Return (x, y) of the center of cell containing provided text 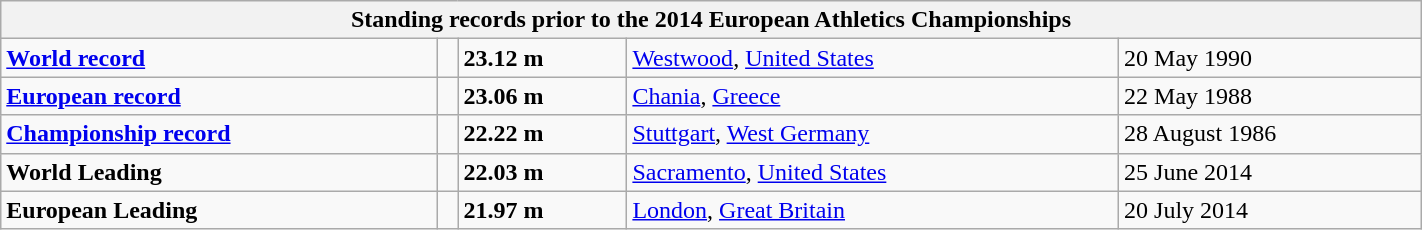
Standing records prior to the 2014 European Athletics Championships (711, 20)
Sacramento, United States (873, 172)
23.06 m (542, 96)
22.03 m (542, 172)
European Leading (220, 210)
Westwood, United States (873, 58)
20 July 2014 (1270, 210)
European record (220, 96)
London, Great Britain (873, 210)
28 August 1986 (1270, 134)
22.22 m (542, 134)
Stuttgart, West Germany (873, 134)
Championship record (220, 134)
20 May 1990 (1270, 58)
World Leading (220, 172)
22 May 1988 (1270, 96)
Chania, Greece (873, 96)
21.97 m (542, 210)
World record (220, 58)
25 June 2014 (1270, 172)
23.12 m (542, 58)
